Detect which cell encompasses the target text, then output its [x, y] center coordinate. 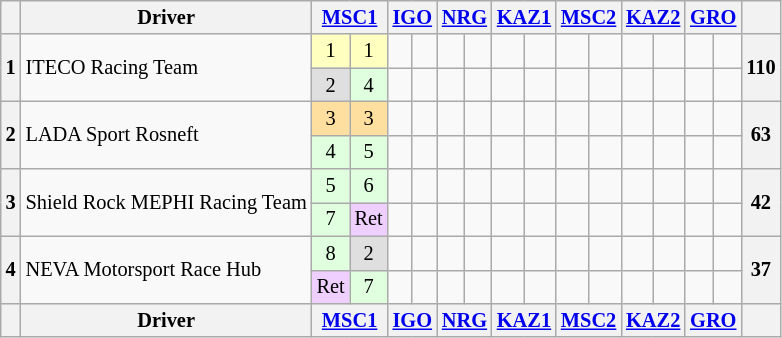
LADA Sport Rosneft [166, 134]
Shield Rock MEPHI Racing Team [166, 202]
ITECO Racing Team [166, 68]
110 [760, 68]
37 [760, 270]
63 [760, 134]
42 [760, 202]
6 [369, 186]
8 [331, 253]
NEVA Motorsport Race Hub [166, 270]
